Pinpoint the cell where the given text exists, returning its (X, Y) midpoint coordinate. 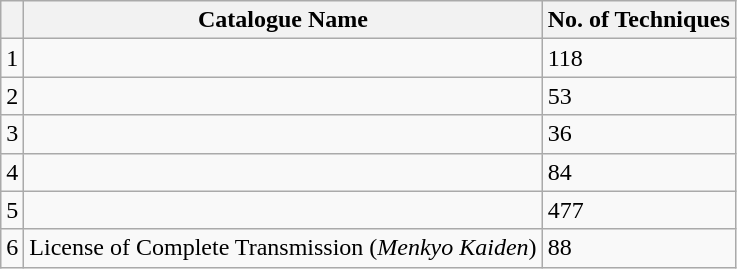
3 (12, 134)
88 (638, 248)
4 (12, 172)
Catalogue Name (283, 20)
477 (638, 210)
36 (638, 134)
No. of Techniques (638, 20)
118 (638, 58)
1 (12, 58)
84 (638, 172)
2 (12, 96)
6 (12, 248)
License of Complete Transmission (Menkyo Kaiden) (283, 248)
5 (12, 210)
53 (638, 96)
